Locate the cell with the specified text and output its [X, Y] center coordinate. 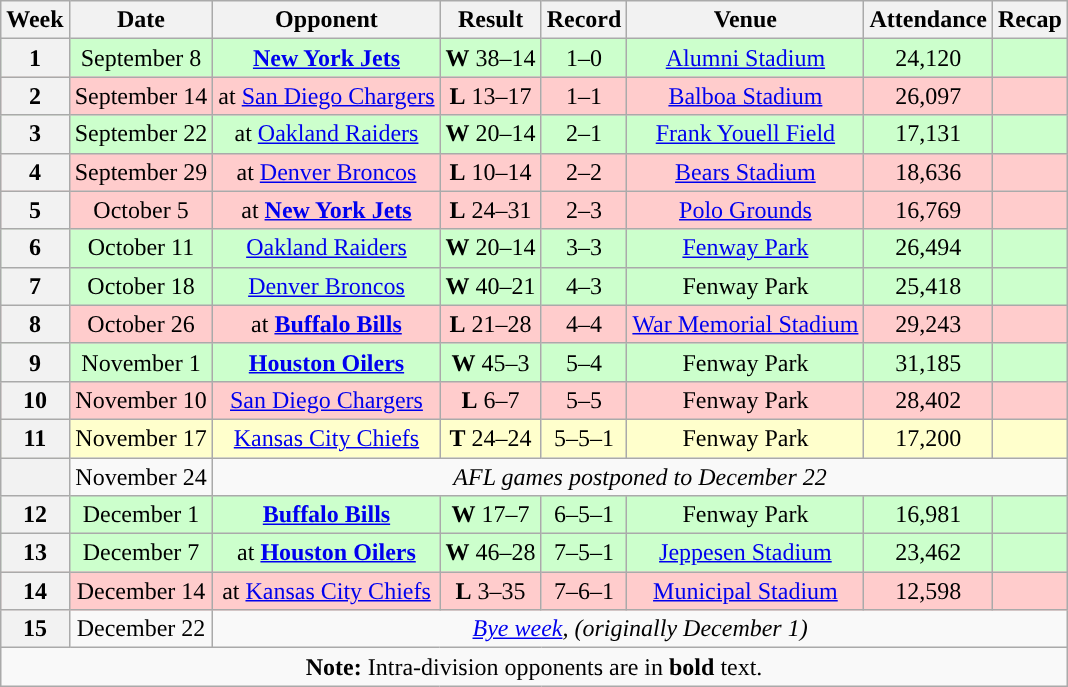
at Buffalo Bills [326, 324]
Kansas City Chiefs [326, 438]
New York Jets [326, 58]
War Memorial Stadium [746, 324]
Bears Stadium [746, 172]
at Denver Broncos [326, 172]
December 22 [141, 629]
26,097 [928, 96]
W 17–7 [490, 515]
3 [35, 134]
31,185 [928, 362]
Attendance [928, 20]
2–1 [584, 134]
4 [35, 172]
San Diego Chargers [326, 400]
Bye week, (originally December 1) [640, 629]
29,243 [928, 324]
4–3 [584, 286]
October 18 [141, 286]
12,598 [928, 591]
5 [35, 210]
at Oakland Raiders [326, 134]
Opponent [326, 20]
Buffalo Bills [326, 515]
2–2 [584, 172]
September 14 [141, 96]
at Kansas City Chiefs [326, 591]
3–3 [584, 248]
Date [141, 20]
Jeppesen Stadium [746, 553]
2–3 [584, 210]
W 46–28 [490, 553]
November 17 [141, 438]
September 22 [141, 134]
Alumni Stadium [746, 58]
October 5 [141, 210]
December 7 [141, 553]
6–5–1 [584, 515]
14 [35, 591]
October 11 [141, 248]
W 38–14 [490, 58]
September 8 [141, 58]
L 21–28 [490, 324]
Note: Intra-division opponents are in bold text. [534, 667]
November 1 [141, 362]
17,200 [928, 438]
Result [490, 20]
Recap [1030, 20]
26,494 [928, 248]
Oakland Raiders [326, 248]
16,981 [928, 515]
6 [35, 248]
September 29 [141, 172]
9 [35, 362]
October 26 [141, 324]
Polo Grounds [746, 210]
1 [35, 58]
8 [35, 324]
December 1 [141, 515]
23,462 [928, 553]
5–5 [584, 400]
at New York Jets [326, 210]
7–6–1 [584, 591]
December 14 [141, 591]
1–0 [584, 58]
25,418 [928, 286]
L 24–31 [490, 210]
November 24 [141, 477]
16,769 [928, 210]
T 24–24 [490, 438]
4–4 [584, 324]
W 45–3 [490, 362]
10 [35, 400]
L 13–17 [490, 96]
Week [35, 20]
Venue [746, 20]
Balboa Stadium [746, 96]
17,131 [928, 134]
Frank Youell Field [746, 134]
11 [35, 438]
24,120 [928, 58]
Record [584, 20]
November 10 [141, 400]
2 [35, 96]
L 3–35 [490, 591]
L 6–7 [490, 400]
5–5–1 [584, 438]
28,402 [928, 400]
15 [35, 629]
AFL games postponed to December 22 [640, 477]
Denver Broncos [326, 286]
Houston Oilers [326, 362]
1–1 [584, 96]
7–5–1 [584, 553]
Municipal Stadium [746, 591]
12 [35, 515]
at Houston Oilers [326, 553]
L 10–14 [490, 172]
5–4 [584, 362]
18,636 [928, 172]
7 [35, 286]
at San Diego Chargers [326, 96]
W 40–21 [490, 286]
13 [35, 553]
